Identify which cell holds the provided text, then report its (x, y) central coordinate. 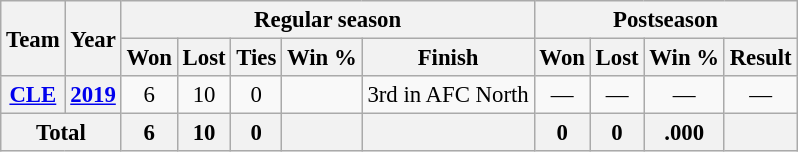
Result (760, 58)
Ties (256, 58)
Year (93, 38)
.000 (684, 133)
CLE (33, 95)
Postseason (666, 20)
Total (61, 133)
Regular season (328, 20)
2019 (93, 95)
Team (33, 38)
3rd in AFC North (448, 95)
Finish (448, 58)
